Output the (x, y) coordinate of the center of the cell containing the given text.  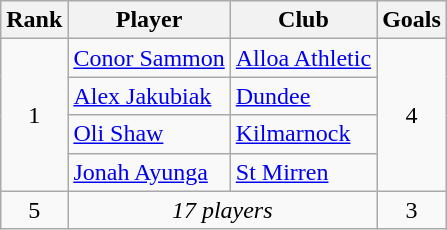
Rank (34, 20)
Alloa Athletic (303, 58)
Goals (412, 20)
17 players (222, 210)
Jonah Ayunga (149, 172)
Oli Shaw (149, 134)
Dundee (303, 96)
5 (34, 210)
Kilmarnock (303, 134)
Player (149, 20)
4 (412, 115)
Conor Sammon (149, 58)
St Mirren (303, 172)
3 (412, 210)
1 (34, 115)
Club (303, 20)
Alex Jakubiak (149, 96)
